Return [x, y] of the center of cell containing provided text 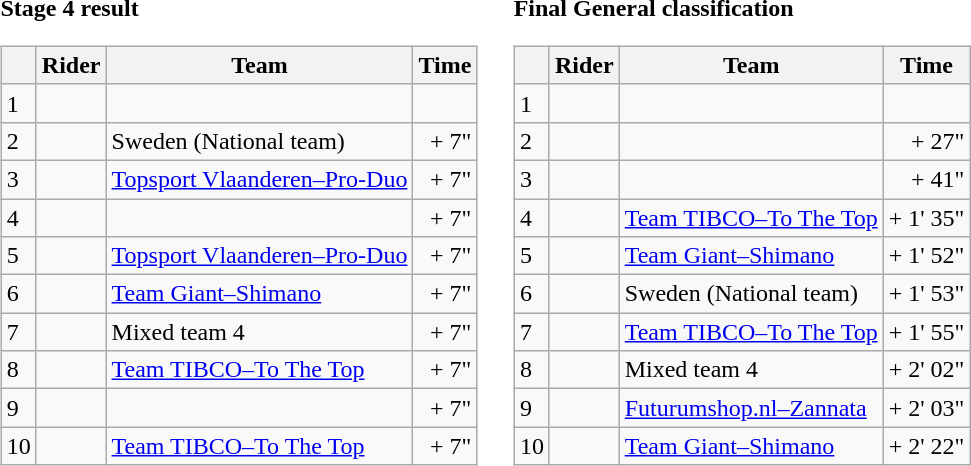
+ 1' 55" [926, 332]
+ 1' 52" [926, 256]
+ 1' 35" [926, 217]
+ 27" [926, 141]
+ 2' 02" [926, 370]
+ 41" [926, 179]
+ 2' 03" [926, 408]
Futurumshop.nl–Zannata [751, 408]
+ 2' 22" [926, 446]
+ 1' 53" [926, 294]
